Provide the (X, Y) coordinate of the cell's center where the given text is located.  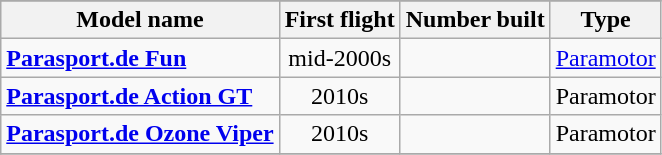
Parasport.de Action GT (140, 96)
Parasport.de Ozone Viper (140, 134)
Number built (475, 20)
mid-2000s (340, 58)
Model name (140, 20)
Type (606, 20)
Parasport.de Fun (140, 58)
First flight (340, 20)
